Provide the (x, y) coordinate of the cell's center where the given text is located.  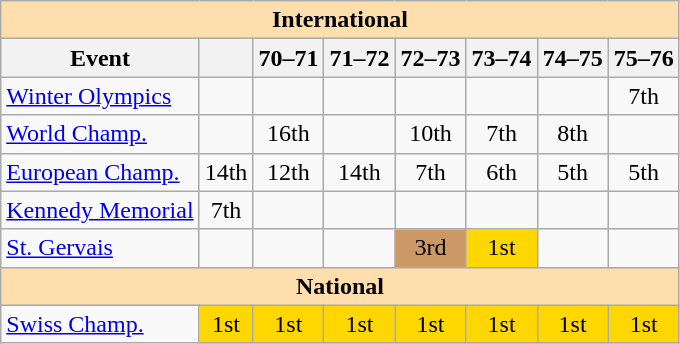
European Champ. (100, 172)
10th (430, 134)
National (340, 286)
12th (288, 172)
16th (288, 134)
8th (572, 134)
73–74 (502, 58)
World Champ. (100, 134)
International (340, 20)
Winter Olympics (100, 96)
St. Gervais (100, 248)
72–73 (430, 58)
70–71 (288, 58)
3rd (430, 248)
Event (100, 58)
74–75 (572, 58)
71–72 (360, 58)
6th (502, 172)
Kennedy Memorial (100, 210)
75–76 (644, 58)
Swiss Champ. (100, 324)
